Locate the cell with the specified text and output its (X, Y) center coordinate. 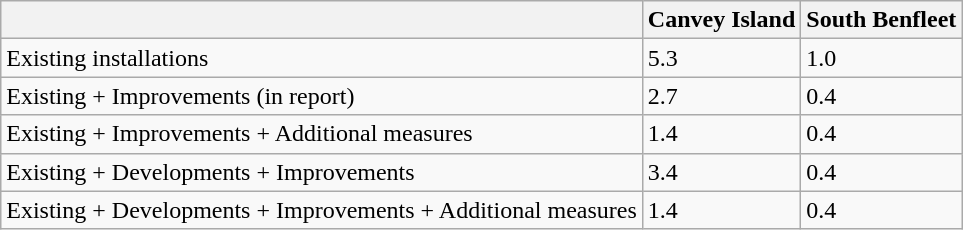
Existing + Developments + Improvements + Additional measures (322, 210)
Canvey Island (721, 20)
Existing + Developments + Improvements (322, 172)
2.7 (721, 96)
Existing + Improvements + Additional measures (322, 134)
5.3 (721, 58)
Existing + Improvements (in report) (322, 96)
South Benfleet (882, 20)
Existing installations (322, 58)
3.4 (721, 172)
1.0 (882, 58)
